Scan for the cell matching the given text and deliver its (X, Y) coordinate at center. 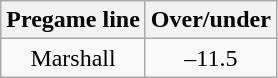
Over/under (210, 20)
Pregame line (74, 20)
Marshall (74, 58)
–11.5 (210, 58)
